Scan for the cell matching the given text and deliver its [X, Y] coordinate at center. 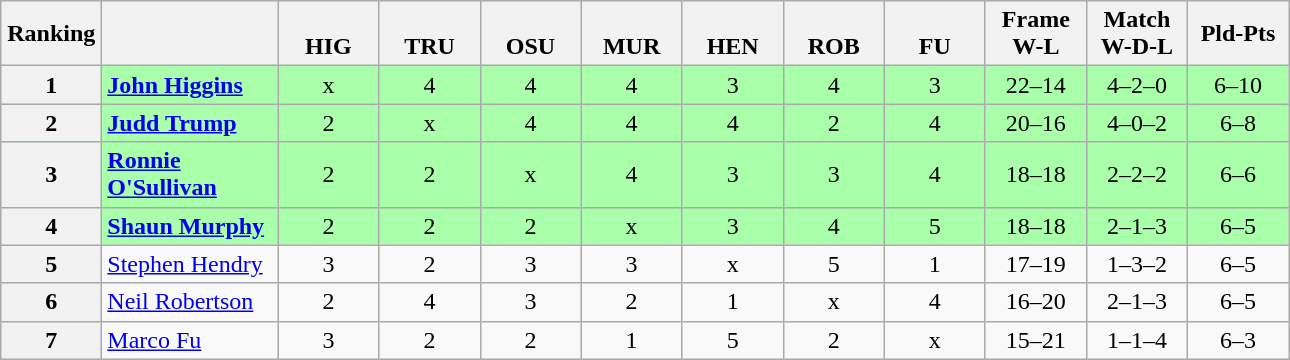
16–20 [1036, 302]
ROB [834, 34]
1–1–4 [1136, 340]
John Higgins [190, 85]
FU [934, 34]
15–21 [1036, 340]
HEN [732, 34]
6–10 [1238, 85]
20–16 [1036, 123]
6–8 [1238, 123]
MUR [632, 34]
1–3–2 [1136, 264]
22–14 [1036, 85]
HIG [328, 34]
4–2–0 [1136, 85]
Marco Fu [190, 340]
Stephen Hendry [190, 264]
Shaun Murphy [190, 226]
7 [52, 340]
TRU [430, 34]
OSU [530, 34]
4–0–2 [1136, 123]
6–6 [1238, 174]
Ranking [52, 34]
FrameW-L [1036, 34]
6 [52, 302]
Ronnie O'Sullivan [190, 174]
17–19 [1036, 264]
MatchW-D-L [1136, 34]
Judd Trump [190, 123]
2–2–2 [1136, 174]
Neil Robertson [190, 302]
6–3 [1238, 340]
Pld-Pts [1238, 34]
